For the text-containing cell, return its midpoint in [X, Y] coordinate format. 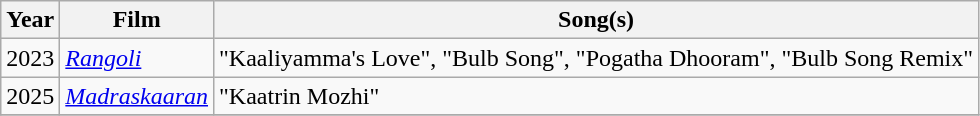
2025 [30, 96]
Film [137, 20]
Song(s) [596, 20]
"Kaaliyamma's Love", "Bulb Song", "Pogatha Dhooram", "Bulb Song Remix" [596, 58]
Rangoli [137, 58]
Madraskaaran [137, 96]
"Kaatrin Mozhi" [596, 96]
Year [30, 20]
2023 [30, 58]
